Pinpoint the cell where the given text exists, returning its [X, Y] midpoint coordinate. 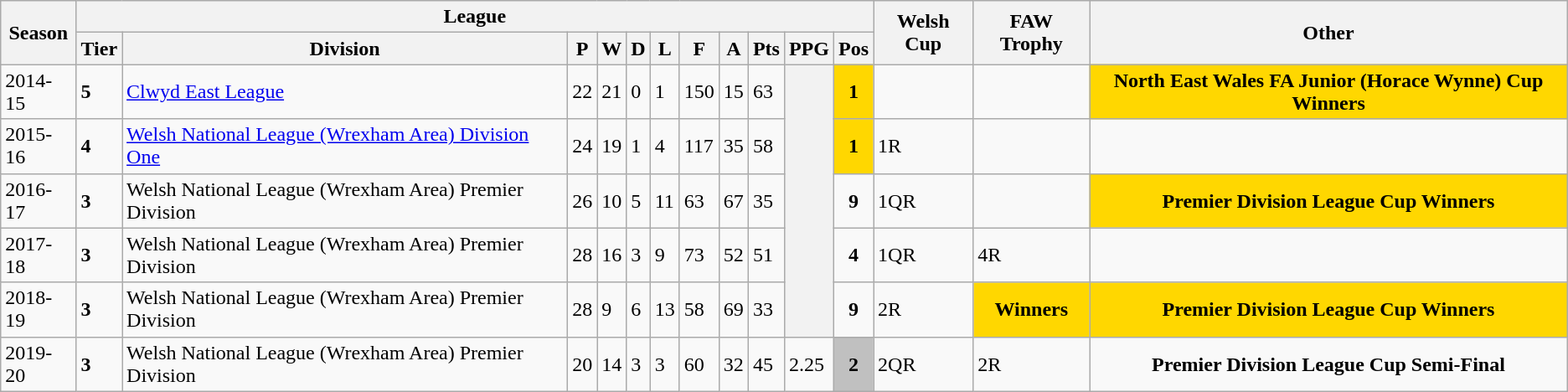
2 [853, 364]
Premier Division League Cup Semi-Final [1328, 364]
2016-17 [39, 201]
W [611, 49]
60 [699, 364]
Welsh Cup [923, 33]
22 [583, 92]
2.25 [809, 364]
Pts [766, 49]
D [638, 49]
32 [734, 364]
45 [766, 364]
69 [734, 310]
16 [611, 255]
33 [766, 310]
6 [638, 310]
11 [665, 201]
League [475, 17]
P [583, 49]
Division [345, 49]
2017-18 [39, 255]
PPG [809, 49]
4R [1032, 255]
2QR [923, 364]
Clwyd East League [345, 92]
Other [1328, 33]
2015-16 [39, 146]
Pos [853, 49]
117 [699, 146]
20 [583, 364]
F [699, 49]
L [665, 49]
51 [766, 255]
Tier [99, 49]
A [734, 49]
North East Wales FA Junior (Horace Wynne) Cup Winners [1328, 92]
26 [583, 201]
13 [665, 310]
150 [699, 92]
15 [734, 92]
1R [923, 146]
14 [611, 364]
24 [583, 146]
52 [734, 255]
Season [39, 33]
19 [611, 146]
Welsh National League (Wrexham Area) Division One [345, 146]
73 [699, 255]
2018-19 [39, 310]
Winners [1032, 310]
0 [638, 92]
10 [611, 201]
67 [734, 201]
FAW Trophy [1032, 33]
21 [611, 92]
2014-15 [39, 92]
2019-20 [39, 364]
